Return the [x, y] coordinate for the center point of the cell that contains the specified text.  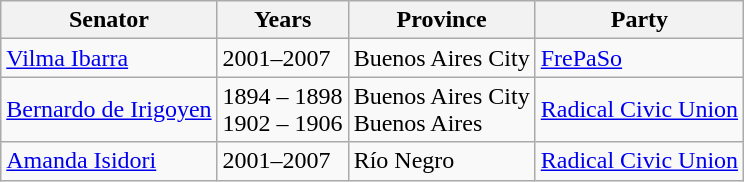
Vilma Ibarra [109, 58]
Senator [109, 20]
Party [639, 20]
Río Negro [442, 161]
Buenos Aires CityBuenos Aires [442, 110]
Buenos Aires City [442, 58]
Years [282, 20]
Bernardo de Irigoyen [109, 110]
FrePaSo [639, 58]
Province [442, 20]
1894 – 18981902 – 1906 [282, 110]
Amanda Isidori [109, 161]
